Determine the (X, Y) coordinate at the center of the cell enclosing the given text.  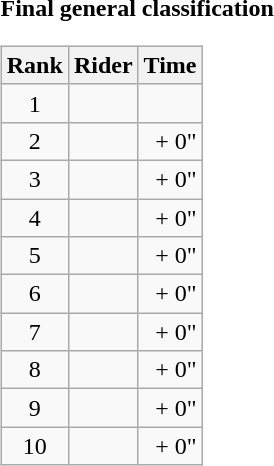
Time (170, 65)
Rank (34, 65)
7 (34, 332)
9 (34, 408)
2 (34, 141)
3 (34, 179)
4 (34, 217)
10 (34, 446)
5 (34, 256)
1 (34, 103)
8 (34, 370)
6 (34, 294)
Rider (103, 65)
